Extract the [X, Y] coordinate from the center of the cell holding the provided text.  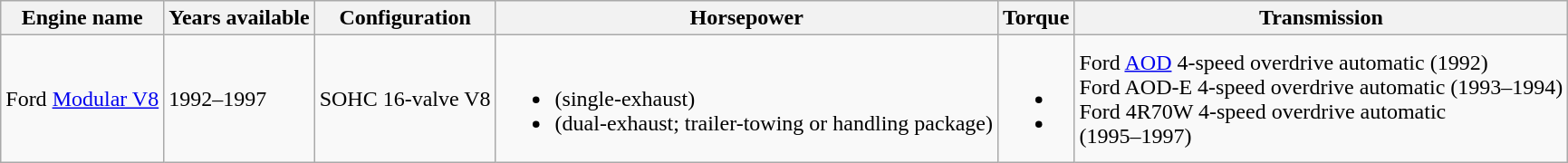
Ford AOD 4-speed overdrive automatic (1992)Ford AOD-E 4-speed overdrive automatic (1993–1994)Ford 4R70W 4-speed overdrive automatic(1995–1997) [1321, 99]
Years available [239, 18]
Transmission [1321, 18]
Engine name [82, 18]
(single-exhaust) (dual-exhaust; trailer-towing or handling package) [746, 99]
1992–1997 [239, 99]
Ford Modular V8 [82, 99]
SOHC 16-valve V8 [405, 99]
Torque [1035, 18]
Configuration [405, 18]
Horsepower [746, 18]
